Extract the [X, Y] coordinate from the center of the cell holding the provided text.  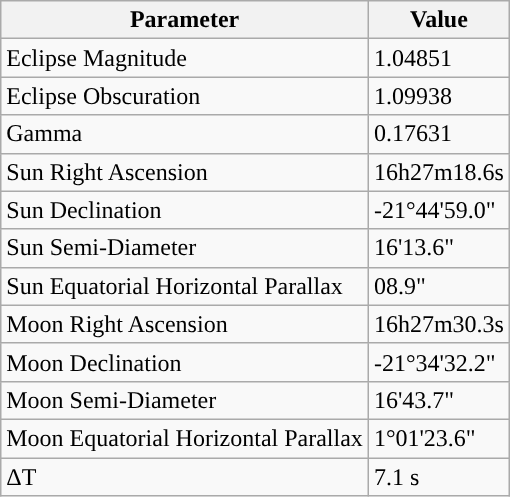
Gamma [185, 134]
16'13.6" [438, 248]
Sun Right Ascension [185, 172]
Sun Declination [185, 210]
Eclipse Obscuration [185, 96]
08.9" [438, 286]
Parameter [185, 20]
Sun Equatorial Horizontal Parallax [185, 286]
16h27m30.3s [438, 324]
16'43.7" [438, 400]
Eclipse Magnitude [185, 58]
7.1 s [438, 477]
Value [438, 20]
ΔT [185, 477]
1.04851 [438, 58]
1.09938 [438, 96]
16h27m18.6s [438, 172]
Sun Semi-Diameter [185, 248]
-21°34'32.2" [438, 362]
Moon Declination [185, 362]
Moon Right Ascension [185, 324]
1°01'23.6" [438, 438]
0.17631 [438, 134]
Moon Equatorial Horizontal Parallax [185, 438]
-21°44'59.0" [438, 210]
Moon Semi-Diameter [185, 400]
